Determine the (X, Y) coordinate at the center of the cell enclosing the given text.  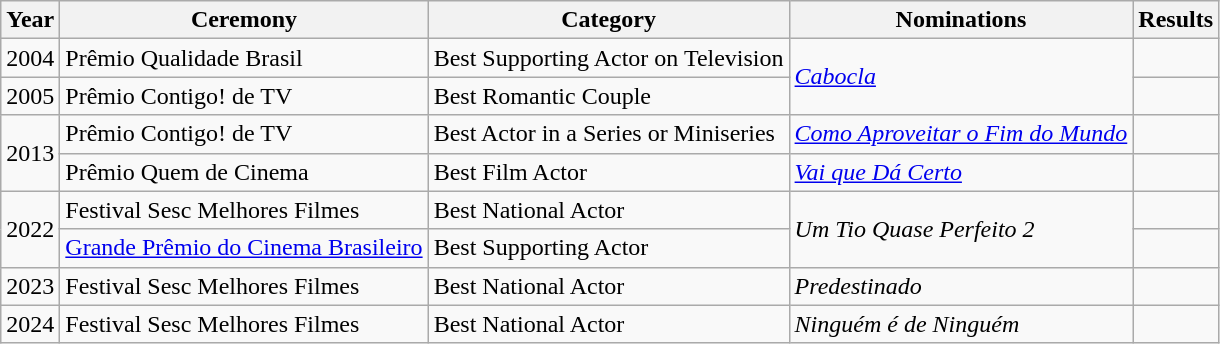
Ninguém é de Ninguém (961, 324)
Prêmio Quem de Cinema (244, 172)
2023 (30, 286)
2024 (30, 324)
2022 (30, 229)
Grande Prêmio do Cinema Brasileiro (244, 248)
Ceremony (244, 20)
Best Actor in a Series or Miniseries (608, 134)
Vai que Dá Certo (961, 172)
2013 (30, 153)
Results (1176, 20)
Cabocla (961, 77)
Como Aproveitar o Fim do Mundo (961, 134)
Best Supporting Actor (608, 248)
Prêmio Qualidade Brasil (244, 58)
Year (30, 20)
Um Tio Quase Perfeito 2 (961, 229)
Best Supporting Actor on Television (608, 58)
Predestinado (961, 286)
Nominations (961, 20)
Best Film Actor (608, 172)
2005 (30, 96)
2004 (30, 58)
Category (608, 20)
Best Romantic Couple (608, 96)
